Find where the given text appears and provide that cell's center as [X, Y] coordinate. 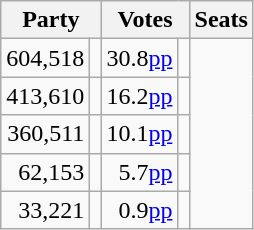
30.8pp [140, 58]
10.1pp [140, 134]
360,511 [46, 134]
Party [51, 20]
62,153 [46, 172]
Seats [221, 20]
Votes [145, 20]
413,610 [46, 96]
16.2pp [140, 96]
0.9pp [140, 210]
33,221 [46, 210]
5.7pp [140, 172]
604,518 [46, 58]
